Locate the cell with the specified text and output its [x, y] center coordinate. 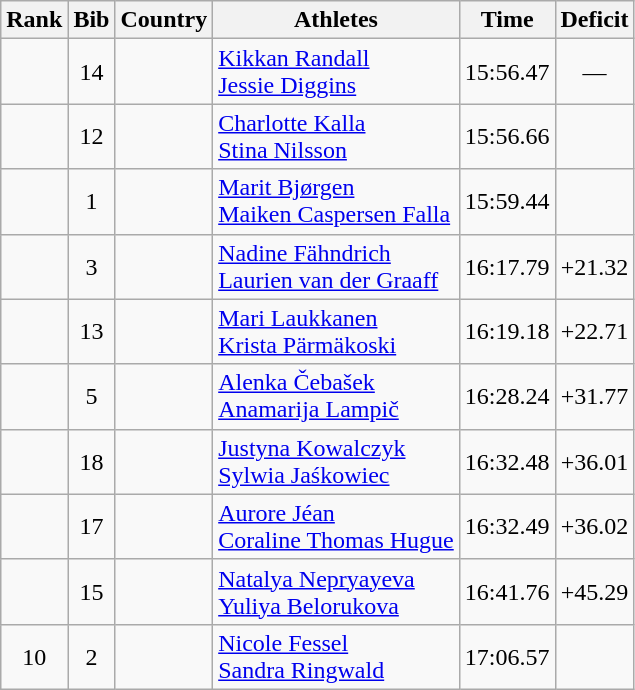
Kikkan RandallJessie Diggins [336, 72]
Charlotte KallaStina Nilsson [336, 136]
15 [92, 592]
14 [92, 72]
15:56.66 [507, 136]
17:06.57 [507, 656]
+31.77 [594, 396]
16:17.79 [507, 266]
Nadine FähndrichLaurien van der Graaff [336, 266]
Bib [92, 20]
+36.01 [594, 462]
Mari LaukkanenKrista Pärmäkoski [336, 332]
Justyna KowalczykSylwia Jaśkowiec [336, 462]
2 [92, 656]
16:28.24 [507, 396]
Nicole FesselSandra Ringwald [336, 656]
10 [34, 656]
+22.71 [594, 332]
1 [92, 202]
15:56.47 [507, 72]
13 [92, 332]
Marit BjørgenMaiken Caspersen Falla [336, 202]
+21.32 [594, 266]
Deficit [594, 20]
Rank [34, 20]
17 [92, 526]
18 [92, 462]
Time [507, 20]
— [594, 72]
+36.02 [594, 526]
+45.29 [594, 592]
16:19.18 [507, 332]
16:41.76 [507, 592]
15:59.44 [507, 202]
16:32.49 [507, 526]
5 [92, 396]
12 [92, 136]
Alenka ČebašekAnamarija Lampič [336, 396]
Natalya NepryayevaYuliya Belorukova [336, 592]
16:32.48 [507, 462]
Country [164, 20]
3 [92, 266]
Aurore JéanCoraline Thomas Hugue [336, 526]
Athletes [336, 20]
